From the cell containing the given text, extract its center point as (X, Y) coordinate. 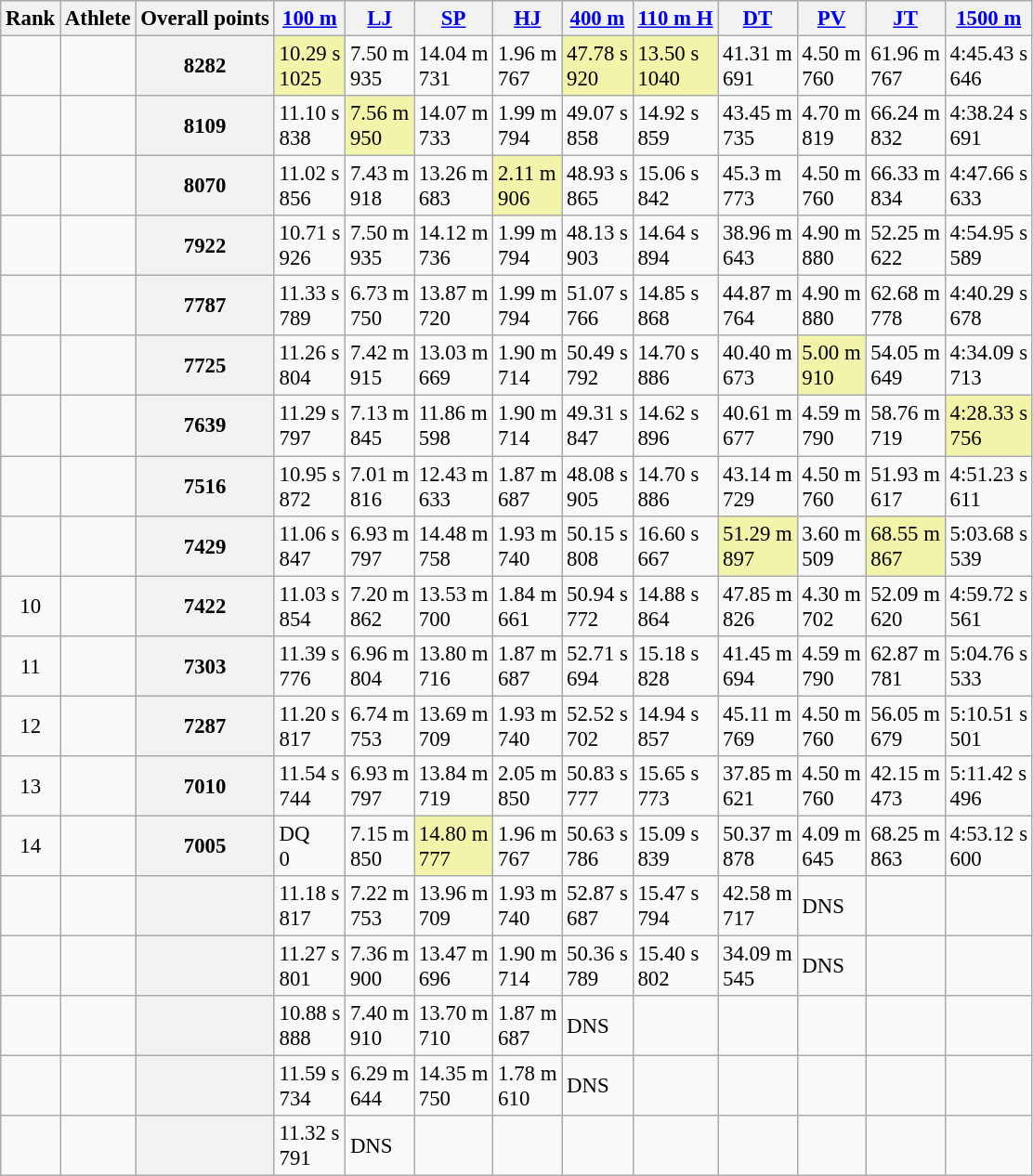
48.93 s 865 (597, 186)
110 m H (675, 19)
13.84 m 719 (453, 786)
4:59.72 s 561 (988, 606)
51.93 m 617 (905, 487)
51.29 m 897 (758, 546)
100 m (309, 19)
4:40.29 s 678 (988, 307)
5:04.76 s 533 (988, 665)
7.36 m 900 (380, 966)
7.40 m 910 (380, 1026)
4:54.95 s 589 (988, 245)
7.50 m 935 (380, 245)
7787 (204, 307)
14.80 m 777 (453, 845)
50.37 m 878 (758, 845)
11.54 s 744 (309, 786)
1500 m (988, 19)
11.32 s 791 (309, 1146)
4:51.23 s 611 (988, 487)
10.29 s1025 (309, 67)
7287 (204, 726)
45.3 m 773 (758, 186)
7303 (204, 665)
8282 (204, 67)
DT (758, 19)
68.25 m 863 (905, 845)
40.61 m 677 (758, 425)
1.99 m794 (528, 126)
11.39 s 776 (309, 665)
7.22 m 753 (380, 907)
37.85 m 621 (758, 786)
52.87 s 687 (597, 907)
4:53.12 s 600 (988, 845)
13.69 m 709 (453, 726)
38.96 m 643 (758, 245)
7.42 m 915 (380, 366)
11.03 s 854 (309, 606)
52.52 s 702 (597, 726)
Overall points (204, 19)
7.50 m935 (380, 67)
10 (31, 606)
43.14 m 729 (758, 487)
11.20 s 817 (309, 726)
7639 (204, 425)
45.11 m 769 (758, 726)
4:45.43 s 646 (988, 67)
13 (31, 786)
13.87 m 720 (453, 307)
11.27 s 801 (309, 966)
Rank (31, 19)
DQ0 (309, 845)
41.31 m 691 (758, 67)
7.20 m 862 (380, 606)
1.96 m 767 (528, 845)
42.58 m 717 (758, 907)
14.35 m 750 (453, 1087)
52.09 m 620 (905, 606)
14.94 s 857 (675, 726)
10.71 s 926 (309, 245)
PV (831, 19)
14.07 m733 (453, 126)
51.07 s 766 (597, 307)
4:47.66 s 633 (988, 186)
16.60 s 667 (675, 546)
52.71 s 694 (597, 665)
47.78 s 920 (597, 67)
5:03.68 s 539 (988, 546)
43.45 m 735 (758, 126)
15.06 s 842 (675, 186)
7.01 m 816 (380, 487)
4:28.33 s 756 (988, 425)
13.03 m 669 (453, 366)
13.26 m683 (453, 186)
47.85 m 826 (758, 606)
7010 (204, 786)
2.11 m906 (528, 186)
13.80 m 716 (453, 665)
11.26 s 804 (309, 366)
68.55 m 867 (905, 546)
5.00 m 910 (831, 366)
14.12 m 736 (453, 245)
49.31 s 847 (597, 425)
50.15 s 808 (597, 546)
6.29 m 644 (380, 1087)
2.05 m 850 (528, 786)
14.48 m 758 (453, 546)
SP (453, 19)
7005 (204, 845)
7422 (204, 606)
7516 (204, 487)
50.49 s 792 (597, 366)
61.96 m 767 (905, 67)
11.10 s 838 (309, 126)
11.06 s 847 (309, 546)
54.05 m 649 (905, 366)
1.96 m767 (528, 67)
14.85 s 868 (675, 307)
11.02 s 856 (309, 186)
15.65 s 773 (675, 786)
58.76 m 719 (905, 425)
66.33 m 834 (905, 186)
11 (31, 665)
400 m (597, 19)
8070 (204, 186)
4.30 m 702 (831, 606)
15.47 s 794 (675, 907)
50.83 s 777 (597, 786)
42.15 m 473 (905, 786)
11.33 s 789 (309, 307)
7.56 m950 (380, 126)
13.50 s 1040 (675, 67)
7.13 m 845 (380, 425)
15.18 s 828 (675, 665)
10.95 s 872 (309, 487)
6.73 m 750 (380, 307)
7725 (204, 366)
50.94 s 772 (597, 606)
5:10.51 s 501 (988, 726)
1.78 m 610 (528, 1087)
JT (905, 19)
13.96 m 709 (453, 907)
7922 (204, 245)
50.36 s 789 (597, 966)
15.40 s 802 (675, 966)
11.59 s 734 (309, 1087)
49.07 s 858 (597, 126)
Athlete (98, 19)
LJ (380, 19)
34.09 m 545 (758, 966)
41.45 m 694 (758, 665)
1.84 m 661 (528, 606)
5:11.42 s 496 (988, 786)
6.74 m 753 (380, 726)
4:38.24 s 691 (988, 126)
48.08 s 905 (597, 487)
56.05 m 679 (905, 726)
13.70 m 710 (453, 1026)
66.24 m 832 (905, 126)
62.87 m 781 (905, 665)
7.15 m 850 (380, 845)
44.87 m 764 (758, 307)
40.40 m 673 (758, 366)
50.63 s 786 (597, 845)
48.13 s 903 (597, 245)
11.29 s 797 (309, 425)
12 (31, 726)
7429 (204, 546)
11.18 s 817 (309, 907)
6.96 m 804 (380, 665)
14.64 s 894 (675, 245)
HJ (528, 19)
7.43 m918 (380, 186)
3.60 m 509 (831, 546)
4.70 m 819 (831, 126)
14 (31, 845)
13.47 m 696 (453, 966)
12.43 m 633 (453, 487)
4:34.09 s 713 (988, 366)
11.86 m 598 (453, 425)
14.04 m731 (453, 67)
8109 (204, 126)
4.09 m 645 (831, 845)
14.62 s 896 (675, 425)
13.53 m 700 (453, 606)
14.88 s 864 (675, 606)
14.92 s 859 (675, 126)
52.25 m 622 (905, 245)
10.88 s 888 (309, 1026)
62.68 m 778 (905, 307)
15.09 s 839 (675, 845)
